Output the (X, Y) coordinate of the center of the cell containing the given text.  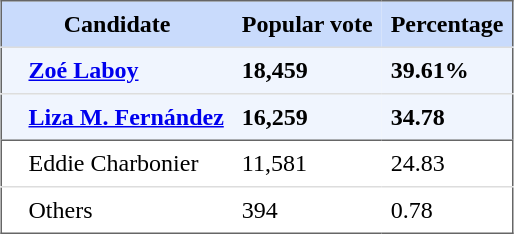
Others (126, 210)
Candidate (117, 24)
11,581 (308, 163)
Eddie Charbonier (126, 163)
16,259 (308, 117)
39.61% (448, 70)
Popular vote (308, 24)
Percentage (448, 24)
34.78 (448, 117)
18,459 (308, 70)
Zoé Laboy (126, 70)
Liza M. Fernández (126, 117)
394 (308, 210)
0.78 (448, 210)
24.83 (448, 163)
